Return [X, Y] of the center of cell containing provided text 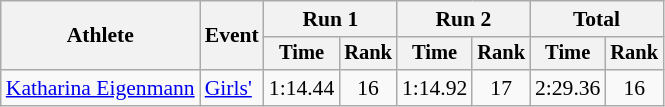
Run 2 [464, 19]
Girls' [232, 88]
Total [596, 19]
1:14.44 [302, 88]
Event [232, 36]
Run 1 [330, 19]
Athlete [100, 36]
2:29.36 [568, 88]
Katharina Eigenmann [100, 88]
17 [501, 88]
1:14.92 [434, 88]
